Search for the cell housing the specified text and yield its (X, Y) center coordinate. 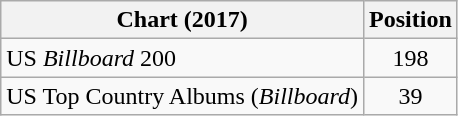
39 (411, 96)
Chart (2017) (182, 20)
US Billboard 200 (182, 58)
Position (411, 20)
US Top Country Albums (Billboard) (182, 96)
198 (411, 58)
